Locate the cell with the specified text and output its (X, Y) center coordinate. 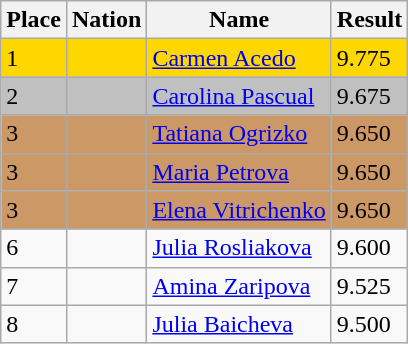
8 (34, 324)
Maria Petrova (239, 172)
9.600 (369, 248)
9.525 (369, 286)
9.675 (369, 96)
Tatiana Ogrizko (239, 134)
Name (239, 20)
1 (34, 58)
2 (34, 96)
Elena Vitrichenko (239, 210)
Result (369, 20)
Carolina Pascual (239, 96)
Amina Zaripova (239, 286)
Nation (106, 20)
Carmen Acedo (239, 58)
7 (34, 286)
9.775 (369, 58)
Julia Rosliakova (239, 248)
Place (34, 20)
6 (34, 248)
9.500 (369, 324)
Julia Baicheva (239, 324)
